Scan for the cell matching the given text and deliver its (x, y) coordinate at center. 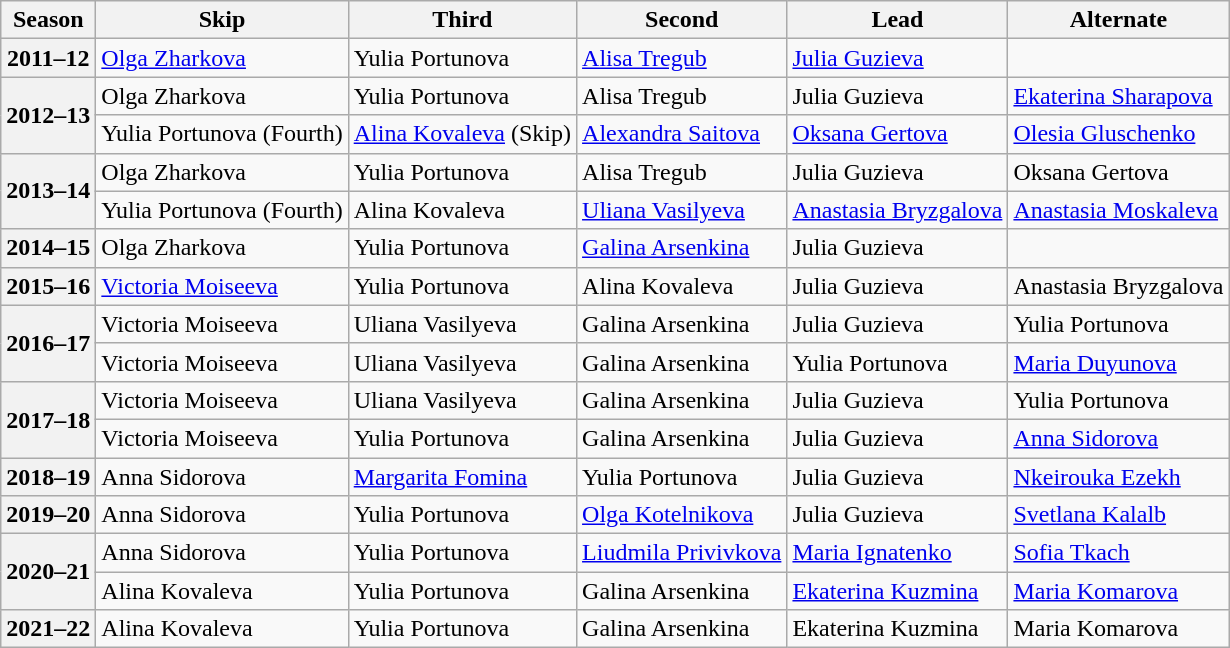
Alina Kovaleva (Skip) (462, 134)
Sofia Tkach (1118, 553)
2014–15 (48, 248)
Olga Kotelnikova (682, 515)
2013–14 (48, 191)
Margarita Fomina (462, 477)
Second (682, 20)
Svetlana Kalalb (1118, 515)
2012–13 (48, 115)
Maria Ignatenko (898, 553)
Nkeirouka Ezekh (1118, 477)
2017–18 (48, 419)
Liudmila Privivkova (682, 553)
2021–22 (48, 629)
Lead (898, 20)
2011–12 (48, 58)
2015–16 (48, 286)
Olesia Gluschenko (1118, 134)
Ekaterina Sharapova (1118, 96)
Alternate (1118, 20)
2018–19 (48, 477)
2019–20 (48, 515)
Third (462, 20)
Maria Duyunova (1118, 362)
2016–17 (48, 343)
Anastasia Moskaleva (1118, 210)
Season (48, 20)
Alexandra Saitova (682, 134)
2020–21 (48, 572)
Skip (222, 20)
